Output the [X, Y] coordinate of the center of the cell containing the given text.  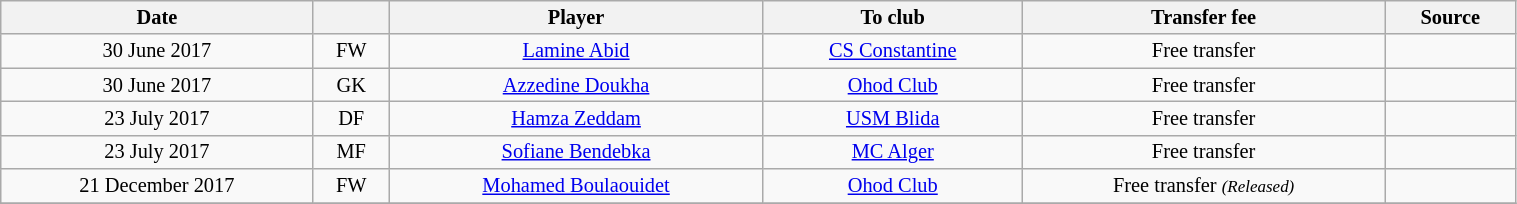
CS Constantine [893, 51]
MF [351, 152]
MC Alger [893, 152]
Sofiane Bendebka [576, 152]
Free transfer (Released) [1204, 186]
21 December 2017 [157, 186]
Azzedine Doukha [576, 85]
Hamza Zeddam [576, 118]
USM Blida [893, 118]
Transfer fee [1204, 17]
GK [351, 85]
Mohamed Boulaouidet [576, 186]
Source [1450, 17]
Date [157, 17]
To club [893, 17]
DF [351, 118]
Player [576, 17]
Lamine Abid [576, 51]
